Provide the (X, Y) coordinate of the cell's center where the given text is located.  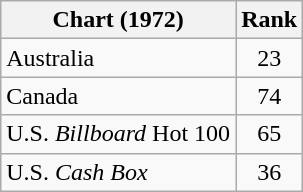
65 (270, 134)
36 (270, 172)
Australia (118, 58)
74 (270, 96)
Canada (118, 96)
U.S. Cash Box (118, 172)
23 (270, 58)
U.S. Billboard Hot 100 (118, 134)
Rank (270, 20)
Chart (1972) (118, 20)
